Return (x, y) of the center of cell containing provided text 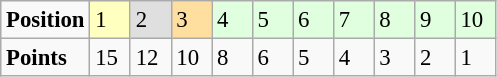
Points (46, 58)
Position (46, 20)
9 (436, 20)
15 (110, 58)
12 (150, 58)
7 (354, 20)
